Extract the (X, Y) coordinate from the center of the cell holding the provided text.  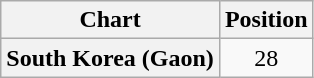
Chart (110, 20)
Position (266, 20)
28 (266, 58)
South Korea (Gaon) (110, 58)
